For the text-containing cell, return its midpoint in (x, y) coordinate format. 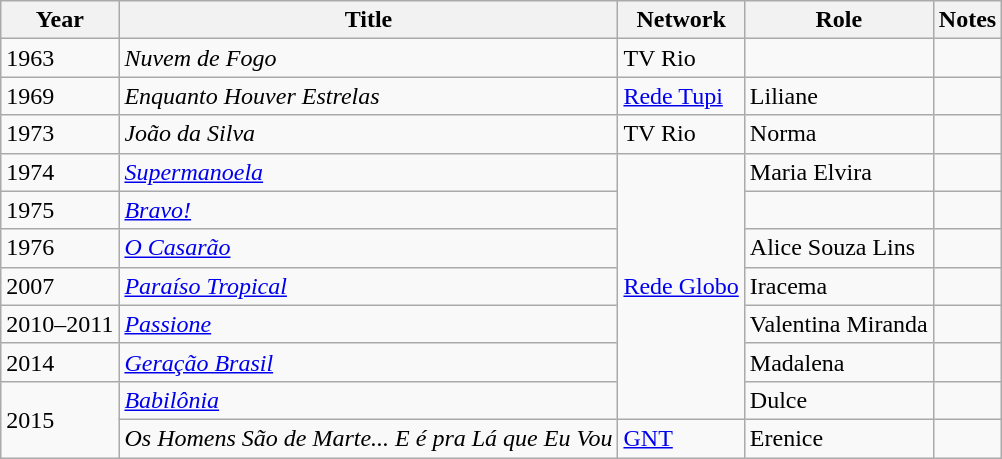
Enquanto Houver Estrelas (368, 96)
1963 (60, 58)
João da Silva (368, 134)
Babilônia (368, 400)
1975 (60, 210)
Liliane (838, 96)
Alice Souza Lins (838, 248)
GNT (681, 438)
Erenice (838, 438)
Dulce (838, 400)
Notes (967, 20)
Network (681, 20)
2007 (60, 286)
Paraíso Tropical (368, 286)
Rede Tupi (681, 96)
Rede Globo (681, 286)
1974 (60, 172)
Year (60, 20)
2015 (60, 419)
O Casarão (368, 248)
Norma (838, 134)
Madalena (838, 362)
1973 (60, 134)
1969 (60, 96)
Valentina Miranda (838, 324)
Bravo! (368, 210)
Os Homens São de Marte... E é pra Lá que Eu Vou (368, 438)
1976 (60, 248)
Geração Brasil (368, 362)
Title (368, 20)
Nuvem de Fogo (368, 58)
Passione (368, 324)
Supermanoela (368, 172)
Iracema (838, 286)
Maria Elvira (838, 172)
Role (838, 20)
2010–2011 (60, 324)
2014 (60, 362)
